Determine the (x, y) coordinate at the center of the cell enclosing the given text.  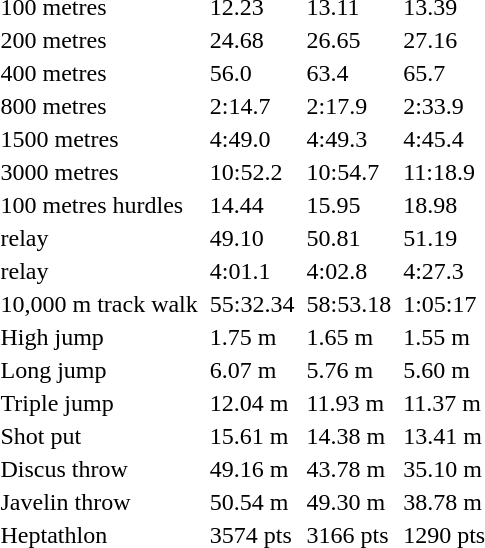
4:01.1 (252, 271)
49.30 m (349, 502)
26.65 (349, 40)
58:53.18 (349, 304)
50.54 m (252, 502)
1.65 m (349, 337)
2:17.9 (349, 106)
56.0 (252, 73)
49.10 (252, 238)
10:52.2 (252, 172)
4:49.0 (252, 139)
14.38 m (349, 436)
2:14.7 (252, 106)
49.16 m (252, 469)
15.61 m (252, 436)
15.95 (349, 205)
63.4 (349, 73)
50.81 (349, 238)
55:32.34 (252, 304)
4:49.3 (349, 139)
4:02.8 (349, 271)
14.44 (252, 205)
10:54.7 (349, 172)
11.93 m (349, 403)
24.68 (252, 40)
43.78 m (349, 469)
6.07 m (252, 370)
1.75 m (252, 337)
12.04 m (252, 403)
5.76 m (349, 370)
